Capture the cell that displays the provided text and extract its (x, y) central coordinate. 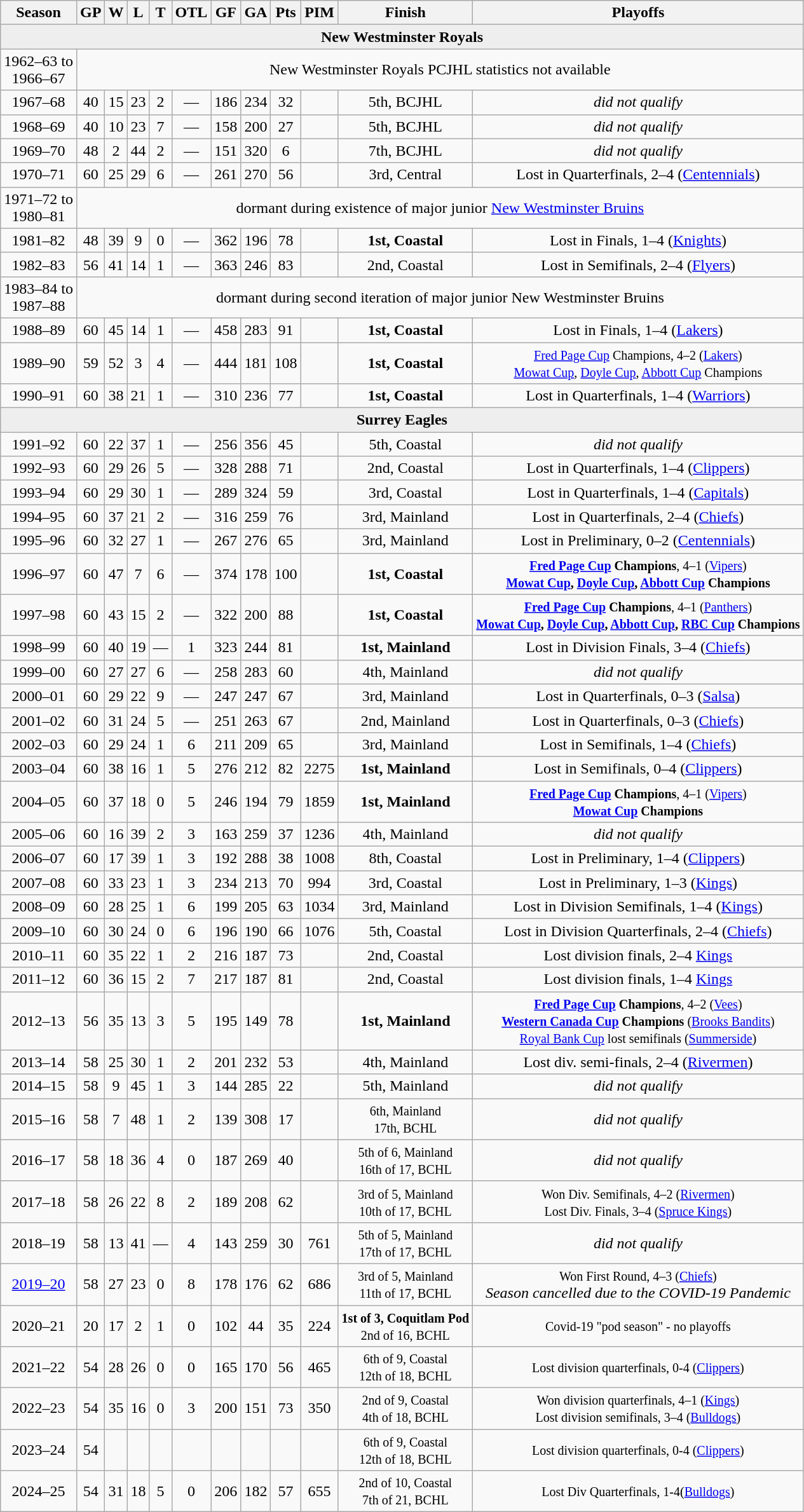
261 (226, 175)
1996–97 (39, 573)
256 (226, 444)
2007–08 (39, 883)
1992–93 (39, 468)
201 (226, 1062)
Covid-19 "pod season" - no playoffs (638, 1326)
2nd of 10, Coastal7th of 21, BCHL (405, 1491)
2018–19 (39, 1243)
GA (256, 13)
2024–25 (39, 1491)
2001–02 (39, 720)
10 (116, 126)
Lost in Quarterfinals, 1–4 (Capitals) (638, 493)
205 (256, 907)
76 (286, 517)
1983–84 to1987–88 (39, 297)
170 (256, 1368)
258 (226, 672)
285 (256, 1086)
1995–96 (39, 541)
52 (116, 362)
W (116, 13)
181 (256, 362)
1008 (319, 859)
7th, BCJHL (405, 151)
2015–16 (39, 1119)
1982–83 (39, 264)
212 (256, 768)
79 (286, 801)
232 (256, 1062)
100 (286, 573)
2005–06 (39, 834)
57 (286, 1491)
Won Div. Semifinals, 4–2 (Rivermen)Lost Div. Finals, 3–4 (Spruce Kings) (638, 1201)
158 (226, 126)
655 (319, 1491)
Fred Page Cup Champions, 4–1 (Vipers)Mowat Cup, Doyle Cup, Abbott Cup Champions (638, 573)
216 (226, 955)
33 (116, 883)
2002–03 (39, 744)
43 (116, 615)
263 (256, 720)
Lost Div Quarterfinals, 1-4(Bulldogs) (638, 1491)
91 (286, 330)
Lost in Quarterfinals, 1–4 (Warriors) (638, 396)
186 (226, 102)
2022–23 (39, 1408)
Lost in Preliminary, 0–2 (Centennials) (638, 541)
994 (319, 883)
Fred Page Cup Champions, 4–2 (Vees)Western Canada Cup Champions (Brooks Bandits) Royal Bank Cup lost semifinals (Summerside) (638, 1021)
Fred Page Cup Champions, 4–1 (Panthers)Mowat Cup, Doyle Cup, Abbott Cup, RBC Cup Champions (638, 615)
2020–21 (39, 1326)
190 (256, 931)
5th, Mainland (405, 1086)
Won First Round, 4–3 (Chiefs)Season cancelled due to the COVID-19 Pandemic (638, 1284)
2016–17 (39, 1161)
dormant during second iteration of major junior New Westminster Bruins (440, 297)
206 (226, 1491)
Season (39, 13)
324 (256, 493)
165 (226, 1368)
2nd of 9, Coastal4th of 18, BCHL (405, 1408)
194 (256, 801)
2006–07 (39, 859)
224 (319, 1326)
Lost in Preliminary, 1–3 (Kings) (638, 883)
144 (226, 1086)
444 (226, 362)
Won division quarterfinals, 4–1 (Kings)Lost division semifinals, 3–4 (Bulldogs) (638, 1408)
1993–94 (39, 493)
458 (226, 330)
1859 (319, 801)
Lost division finals, 1–4 Kings (638, 979)
Lost in Quarterfinals, 1–4 (Clippers) (638, 468)
139 (226, 1119)
Lost in Finals, 1–4 (Lakers) (638, 330)
2008–09 (39, 907)
1076 (319, 931)
T (160, 13)
328 (226, 468)
Lost division finals, 2–4 Kings (638, 955)
195 (226, 1021)
1989–90 (39, 362)
GF (226, 13)
2014–15 (39, 1086)
316 (226, 517)
2012–13 (39, 1021)
143 (226, 1243)
374 (226, 573)
8th, Coastal (405, 859)
270 (256, 175)
1981–82 (39, 240)
465 (319, 1368)
1988–89 (39, 330)
Playoffs (638, 13)
761 (319, 1243)
2023–24 (39, 1450)
Fred Page Cup Champions, 4–1 (Vipers)Mowat Cup Champions (638, 801)
289 (226, 493)
Surrey Eagles (402, 420)
63 (286, 907)
686 (319, 1284)
1st of 3, Coquitlam Pod2nd of 16, BCHL (405, 1326)
Lost in Quarterfinals, 2–4 (Centennials) (638, 175)
2011–12 (39, 979)
2010–11 (39, 955)
New Westminster Royals PCJHL statistics not available (440, 70)
77 (286, 396)
3rd of 5, Mainland10th of 17, BCHL (405, 1201)
OTL (191, 13)
3rd, Central (405, 175)
1968–69 (39, 126)
Lost in Division Finals, 3–4 (Chiefs) (638, 648)
102 (226, 1326)
L (139, 13)
362 (226, 240)
Lost in Semifinals, 0–4 (Clippers) (638, 768)
2000–01 (39, 696)
PIM (319, 13)
251 (226, 720)
5th of 6, Mainland16th of 17, BCHL (405, 1161)
182 (256, 1491)
88 (286, 615)
83 (286, 264)
20 (90, 1326)
2009–10 (39, 931)
209 (256, 744)
108 (286, 362)
1971–72 to1980–81 (39, 207)
Lost in Preliminary, 1–4 (Clippers) (638, 859)
1970–71 (39, 175)
211 (226, 744)
Lost in Quarterfinals, 2–4 (Chiefs) (638, 517)
Lost in Finals, 1–4 (Knights) (638, 240)
2275 (319, 768)
1990–91 (39, 396)
New Westminster Royals (402, 37)
Lost in Semifinals, 2–4 (Flyers) (638, 264)
Lost in Division Semifinals, 1–4 (Kings) (638, 907)
1997–98 (39, 615)
244 (256, 648)
213 (256, 883)
Lost div. semi-finals, 2–4 (Rivermen) (638, 1062)
149 (256, 1021)
Fred Page Cup Champions, 4–2 (Lakers)Mowat Cup, Doyle Cup, Abbott Cup Champions (638, 362)
356 (256, 444)
Pts (286, 13)
236 (256, 396)
350 (319, 1408)
Lost in Semifinals, 1–4 (Chiefs) (638, 744)
363 (226, 264)
310 (226, 396)
82 (286, 768)
6th, Mainland17th, BCHL (405, 1119)
1967–68 (39, 102)
71 (286, 468)
1998–99 (39, 648)
3rd of 5, Mainland11th of 17, BCHL (405, 1284)
2nd, Mainland (405, 720)
163 (226, 834)
Lost in Quarterfinals, 0–3 (Chiefs) (638, 720)
322 (226, 615)
dormant during existence of major junior New Westminster Bruins (440, 207)
Lost in Quarterfinals, 0–3 (Salsa) (638, 696)
308 (256, 1119)
66 (286, 931)
53 (286, 1062)
5th of 5, Mainland17th of 17, BCHL (405, 1243)
1236 (319, 834)
1962–63 to1966–67 (39, 70)
19 (139, 648)
176 (256, 1284)
320 (256, 151)
199 (226, 907)
208 (256, 1201)
Finish (405, 13)
2004–05 (39, 801)
2013–14 (39, 1062)
Lost in Division Quarterfinals, 2–4 (Chiefs) (638, 931)
1034 (319, 907)
1969–70 (39, 151)
217 (226, 979)
1999–00 (39, 672)
1991–92 (39, 444)
2017–18 (39, 1201)
47 (116, 573)
189 (226, 1201)
267 (226, 541)
GP (90, 13)
323 (226, 648)
70 (286, 883)
1994–95 (39, 517)
2021–22 (39, 1368)
2019–20 (39, 1284)
192 (226, 859)
2003–04 (39, 768)
269 (256, 1161)
